Detect which cell encompasses the target text, then output its (x, y) center coordinate. 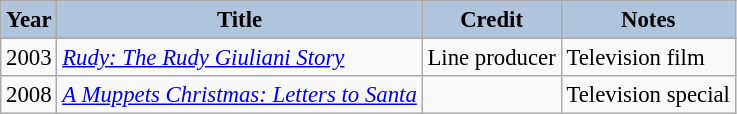
Year (29, 20)
2003 (29, 58)
Rudy: The Rudy Giuliani Story (240, 58)
Credit (492, 20)
Notes (648, 20)
A Muppets Christmas: Letters to Santa (240, 95)
Title (240, 20)
2008 (29, 95)
Television special (648, 95)
Television film (648, 58)
Line producer (492, 58)
